Identify which cell holds the provided text, then report its (x, y) central coordinate. 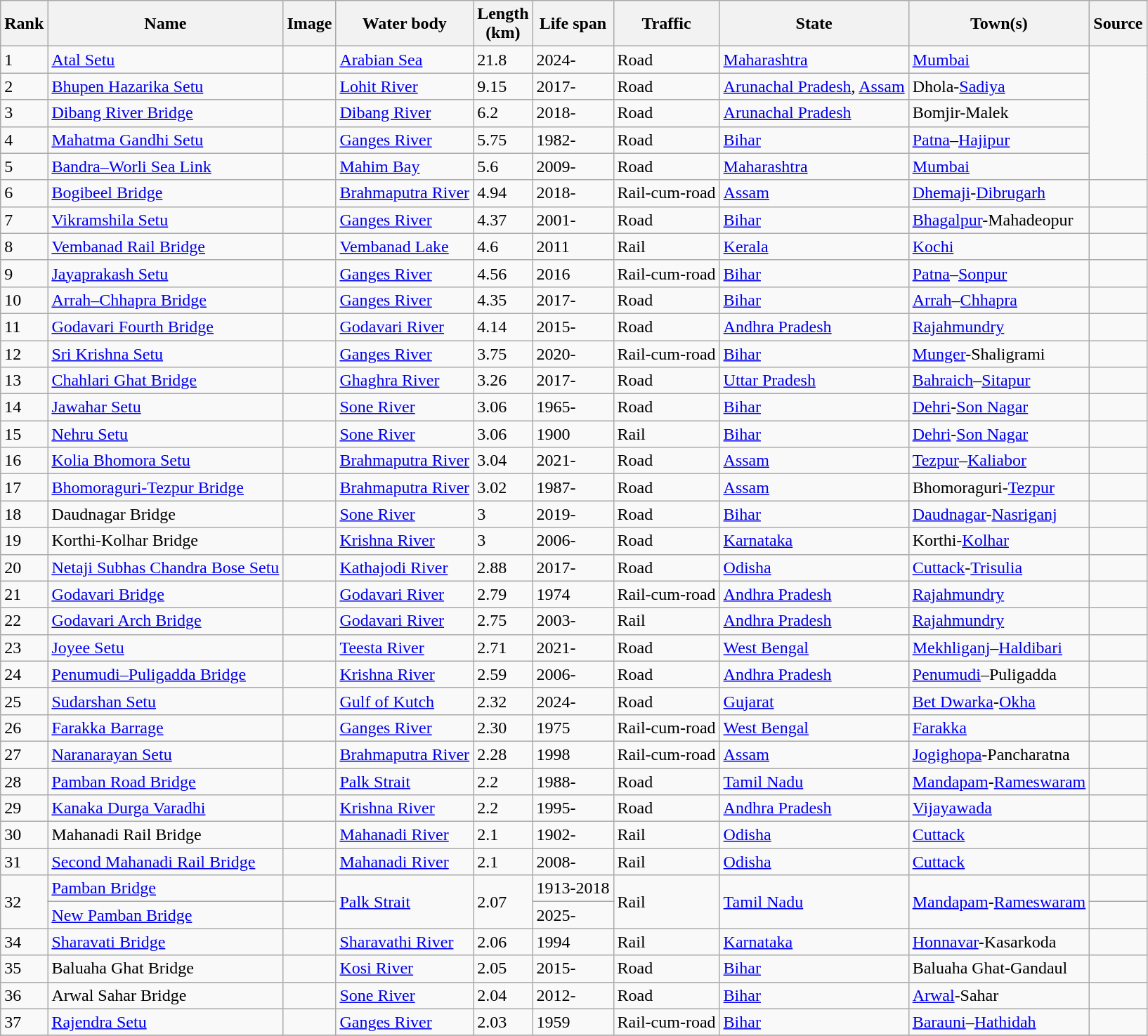
1982- (573, 140)
Image (309, 24)
Dhemaji-Dibrugarh (999, 193)
Bhomoraguri-Tezpur (999, 487)
Naranarayan Setu (166, 754)
4.35 (503, 300)
Name (166, 24)
20 (24, 568)
Gujarat (814, 701)
Water body (405, 24)
Kathajodi River (405, 568)
14 (24, 407)
Bomjir-Malek (999, 113)
28 (24, 782)
Munger-Shaligrami (999, 353)
23 (24, 648)
Baluaha Ghat Bridge (166, 969)
Mahanadi Rail Bridge (166, 835)
2.05 (503, 969)
Chahlari Ghat Bridge (166, 381)
Bandra–Worli Sea Link (166, 166)
1994 (573, 942)
2 (24, 86)
Bhupen Hazarika Setu (166, 86)
2.03 (503, 1022)
2.06 (503, 942)
16 (24, 461)
Sharavathi River (405, 942)
6.2 (503, 113)
Gulf of Kutch (405, 701)
4.14 (503, 327)
34 (24, 942)
State (814, 24)
29 (24, 808)
1902- (573, 835)
Atal Setu (166, 60)
Farakka (999, 728)
4 (24, 140)
Length (km) (503, 24)
Netaji Subhas Chandra Bose Setu (166, 568)
4.6 (503, 247)
2.71 (503, 648)
1965- (573, 407)
Arabian Sea (405, 60)
19 (24, 541)
Mahatma Gandhi Setu (166, 140)
3.04 (503, 461)
Lohit River (405, 86)
Vikramshila Setu (166, 220)
Baluaha Ghat-Gandaul (999, 969)
Dibang River (405, 113)
2.75 (503, 621)
Bahraich–Sitapur (999, 381)
Uttar Pradesh (814, 381)
2.59 (503, 674)
24 (24, 674)
Godavari Arch Bridge (166, 621)
Kosi River (405, 969)
3.26 (503, 381)
Arrah–Chhapra (999, 300)
Cuttack-Trisulia (999, 568)
27 (24, 754)
Jogighopa-Pancharatna (999, 754)
Honnavar-Kasarkoda (999, 942)
Teesta River (405, 648)
2019- (573, 514)
Sri Krishna Setu (166, 353)
1988- (573, 782)
18 (24, 514)
Barauni–Hathidah (999, 1022)
1959 (573, 1022)
Bhomoraguri-Tezpur Bridge (166, 487)
5.75 (503, 140)
5.6 (503, 166)
Arwal Sahar Bridge (166, 995)
Kolia Bhomora Setu (166, 461)
9 (24, 273)
Arwal-Sahar (999, 995)
1975 (573, 728)
6 (24, 193)
Bet Dwarka-Okha (999, 701)
2020- (573, 353)
Kerala (814, 247)
1998 (573, 754)
Kochi (999, 247)
2011 (573, 247)
Vembanad Rail Bridge (166, 247)
Rank (24, 24)
2025- (573, 915)
Life span (573, 24)
5 (24, 166)
25 (24, 701)
13 (24, 381)
15 (24, 434)
Godavari Fourth Bridge (166, 327)
36 (24, 995)
Source (1118, 24)
4.56 (503, 273)
Jayaprakash Setu (166, 273)
17 (24, 487)
2008- (573, 862)
Ghaghra River (405, 381)
3.02 (503, 487)
2003- (573, 621)
2.88 (503, 568)
2.04 (503, 995)
22 (24, 621)
Town(s) (999, 24)
1995- (573, 808)
Pamban Bridge (166, 889)
Dhola-Sadiya (999, 86)
11 (24, 327)
Penumudi–Puligadda Bridge (166, 674)
Pamban Road Bridge (166, 782)
2001- (573, 220)
2.28 (503, 754)
21 (24, 594)
1974 (573, 594)
1987- (573, 487)
Jawahar Setu (166, 407)
9.15 (503, 86)
Sharavati Bridge (166, 942)
Godavari Bridge (166, 594)
Farakka Barrage (166, 728)
8 (24, 247)
Traffic (666, 24)
New Pamban Bridge (166, 915)
Rajendra Setu (166, 1022)
3.75 (503, 353)
Vembanad Lake (405, 247)
Bhagalpur-Mahadeopur (999, 220)
Patna–Hajipur (999, 140)
1 (24, 60)
2.79 (503, 594)
Nehru Setu (166, 434)
Daudnagar Bridge (166, 514)
Mekhliganj–Haldibari (999, 648)
Tezpur–Kaliabor (999, 461)
Vijayawada (999, 808)
Second Mahanadi Rail Bridge (166, 862)
30 (24, 835)
26 (24, 728)
Bogibeel Bridge (166, 193)
Arunachal Pradesh (814, 113)
2.32 (503, 701)
32 (24, 902)
2016 (573, 273)
Korthi-Kolhar (999, 541)
Mahim Bay (405, 166)
Dibang River Bridge (166, 113)
21.8 (503, 60)
2.07 (503, 902)
2.30 (503, 728)
7 (24, 220)
Korthi-Kolhar Bridge (166, 541)
2009- (573, 166)
Arunachal Pradesh, Assam (814, 86)
10 (24, 300)
Sudarshan Setu (166, 701)
Patna–Sonpur (999, 273)
Joyee Setu (166, 648)
12 (24, 353)
4.94 (503, 193)
1913-2018 (573, 889)
2012- (573, 995)
Arrah–Chhapra Bridge (166, 300)
Daudnagar-Nasriganj (999, 514)
37 (24, 1022)
1900 (573, 434)
31 (24, 862)
35 (24, 969)
4.37 (503, 220)
Penumudi–Puligadda (999, 674)
Kanaka Durga Varadhi (166, 808)
